Return [x, y] of the center of cell containing provided text 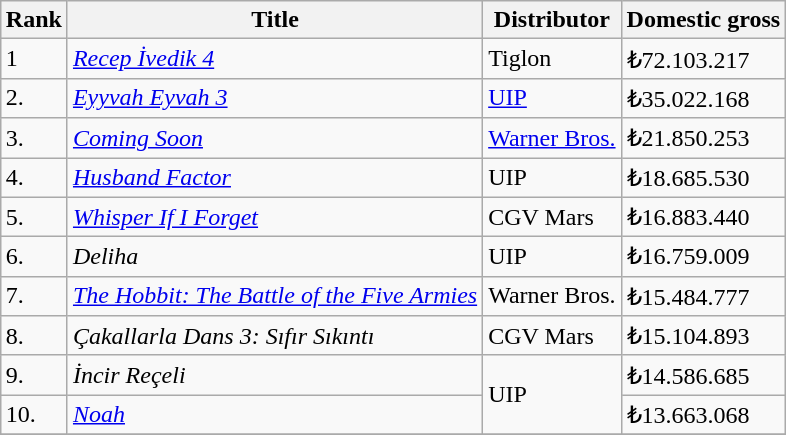
Whisper If I Forget [274, 217]
Coming Soon [274, 138]
2. [34, 98]
Çakallarla Dans 3: Sıfır Sıkıntı [274, 336]
₺13.663.068 [704, 415]
Title [274, 20]
Husband Factor [274, 178]
₺21.850.253 [704, 138]
Noah [274, 415]
İncir Reçeli [274, 375]
₺18.685.530 [704, 178]
10. [34, 415]
3. [34, 138]
Distributor [552, 20]
Rank [34, 20]
5. [34, 217]
₺35.022.168 [704, 98]
Recep İvedik 4 [274, 59]
₺15.104.893 [704, 336]
₺14.586.685 [704, 375]
6. [34, 257]
Domestic gross [704, 20]
4. [34, 178]
8. [34, 336]
Eyyvah Eyvah 3 [274, 98]
7. [34, 296]
Tiglon [552, 59]
₺72.103.217 [704, 59]
₺16.759.009 [704, 257]
Deliha [274, 257]
The Hobbit: The Battle of the Five Armies [274, 296]
1 [34, 59]
₺16.883.440 [704, 217]
₺15.484.777 [704, 296]
9. [34, 375]
